Search for the cell housing the specified text and yield its (X, Y) center coordinate. 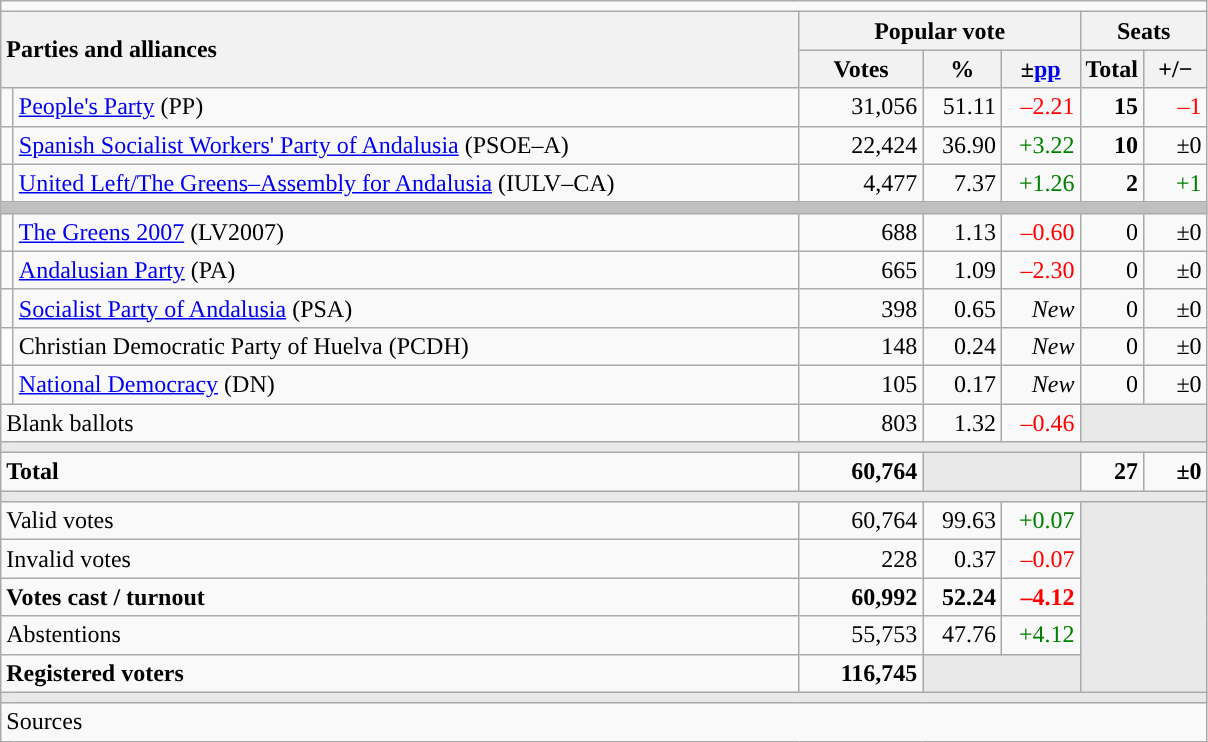
Socialist Party of Andalusia (PSA) (406, 308)
Andalusian Party (PA) (406, 270)
–2.30 (1040, 270)
228 (861, 559)
National Democracy (DN) (406, 384)
99.63 (962, 521)
–2.21 (1040, 107)
% (962, 69)
Christian Democratic Party of Huelva (PCDH) (406, 346)
Votes (861, 69)
People's Party (PP) (406, 107)
105 (861, 384)
–4.12 (1040, 597)
36.90 (962, 145)
+1.26 (1040, 183)
1.09 (962, 270)
+3.22 (1040, 145)
+1 (1176, 183)
+0.07 (1040, 521)
Spanish Socialist Workers' Party of Andalusia (PSOE–A) (406, 145)
0.24 (962, 346)
51.11 (962, 107)
Votes cast / turnout (400, 597)
55,753 (861, 635)
–0.60 (1040, 232)
398 (861, 308)
665 (861, 270)
Blank ballots (400, 423)
Valid votes (400, 521)
+/− (1176, 69)
1.13 (962, 232)
22,424 (861, 145)
4,477 (861, 183)
688 (861, 232)
Abstentions (400, 635)
803 (861, 423)
52.24 (962, 597)
United Left/The Greens–Assembly for Andalusia (IULV–CA) (406, 183)
Sources (604, 722)
1.32 (962, 423)
0.17 (962, 384)
0.65 (962, 308)
–0.07 (1040, 559)
116,745 (861, 673)
Seats (1144, 31)
The Greens 2007 (LV2007) (406, 232)
Parties and alliances (400, 50)
10 (1112, 145)
+4.12 (1040, 635)
15 (1112, 107)
Registered voters (400, 673)
Invalid votes (400, 559)
47.76 (962, 635)
60,992 (861, 597)
–0.46 (1040, 423)
0.37 (962, 559)
2 (1112, 183)
–1 (1176, 107)
31,056 (861, 107)
148 (861, 346)
±pp (1040, 69)
27 (1112, 472)
7.37 (962, 183)
Popular vote (940, 31)
